Locate the cell with the specified text and output its (X, Y) center coordinate. 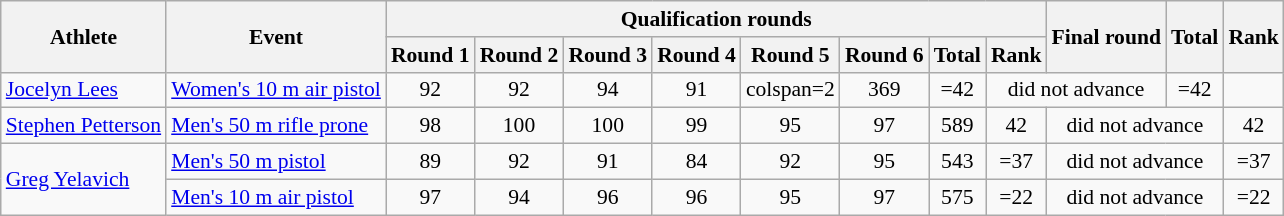
575 (958, 197)
98 (430, 126)
Final round (1106, 36)
Stephen Petterson (84, 126)
89 (430, 162)
543 (958, 162)
Men's 50 m pistol (276, 162)
Greg Yelavich (84, 180)
Athlete (84, 36)
Event (276, 36)
589 (958, 126)
84 (696, 162)
Round 4 (696, 55)
Round 2 (520, 55)
Women's 10 m air pistol (276, 90)
Round 3 (608, 55)
Qualification rounds (716, 19)
369 (884, 90)
99 (696, 126)
Round 1 (430, 55)
Men's 50 m rifle prone (276, 126)
Men's 10 m air pistol (276, 197)
colspan=2 (790, 90)
Round 5 (790, 55)
Round 6 (884, 55)
Jocelyn Lees (84, 90)
